Detect which cell encompasses the target text, then output its [x, y] center coordinate. 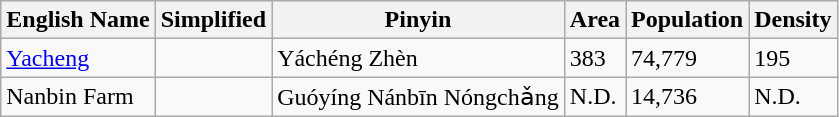
Density [793, 20]
383 [594, 58]
74,779 [688, 58]
Yacheng [78, 58]
Area [594, 20]
14,736 [688, 97]
195 [793, 58]
Population [688, 20]
English Name [78, 20]
Nanbin Farm [78, 97]
Simplified [213, 20]
Pinyin [418, 20]
Guóyíng Nánbīn Nóngchǎng [418, 97]
Yáchéng Zhèn [418, 58]
